Extract the (x, y) coordinate from the center of the cell holding the provided text.  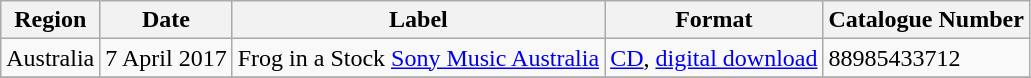
Format (714, 20)
CD, digital download (714, 58)
Region (50, 20)
Frog in a Stock Sony Music Australia (418, 58)
Australia (50, 58)
7 April 2017 (166, 58)
Date (166, 20)
Label (418, 20)
Catalogue Number (926, 20)
88985433712 (926, 58)
